Search for the cell housing the specified text and yield its [x, y] center coordinate. 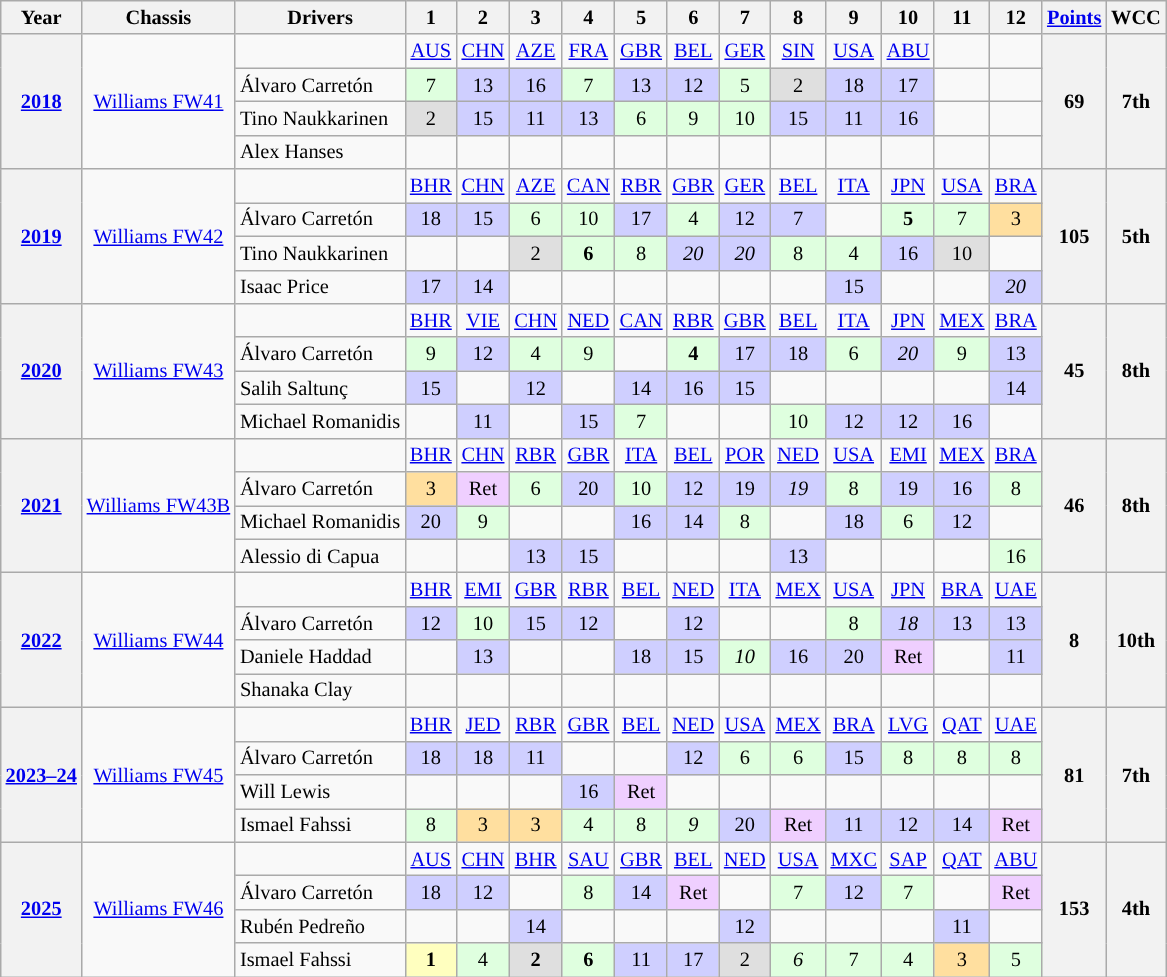
Alex Hanses [320, 152]
Chassis [158, 17]
153 [1074, 910]
10th [1136, 640]
69 [1074, 102]
Williams FW43B [158, 506]
WCC [1136, 17]
Williams FW46 [158, 910]
Williams FW42 [158, 236]
Alessio di Capua [320, 556]
Williams FW43 [158, 370]
FRA [588, 51]
4th [1136, 910]
Year [42, 17]
2025 [42, 910]
46 [1074, 506]
105 [1074, 236]
Points [1074, 17]
MXC [854, 859]
SAP [908, 859]
Williams FW45 [158, 774]
2023–24 [42, 774]
Isaac Price [320, 287]
LVG [908, 724]
5th [1136, 236]
VIE [484, 320]
Williams FW41 [158, 102]
2019 [42, 236]
45 [1074, 370]
SIN [798, 51]
2021 [42, 506]
SAU [588, 859]
Rubén Pedreño [320, 926]
Daniele Haddad [320, 657]
JED [484, 724]
POR [745, 455]
2022 [42, 640]
2018 [42, 102]
2020 [42, 370]
Shanaka Clay [320, 690]
Will Lewis [320, 791]
Salih Saltunç [320, 388]
Drivers [320, 17]
81 [1074, 774]
Williams FW44 [158, 640]
